Return the [X, Y] coordinate for the center point of the cell that contains the specified text.  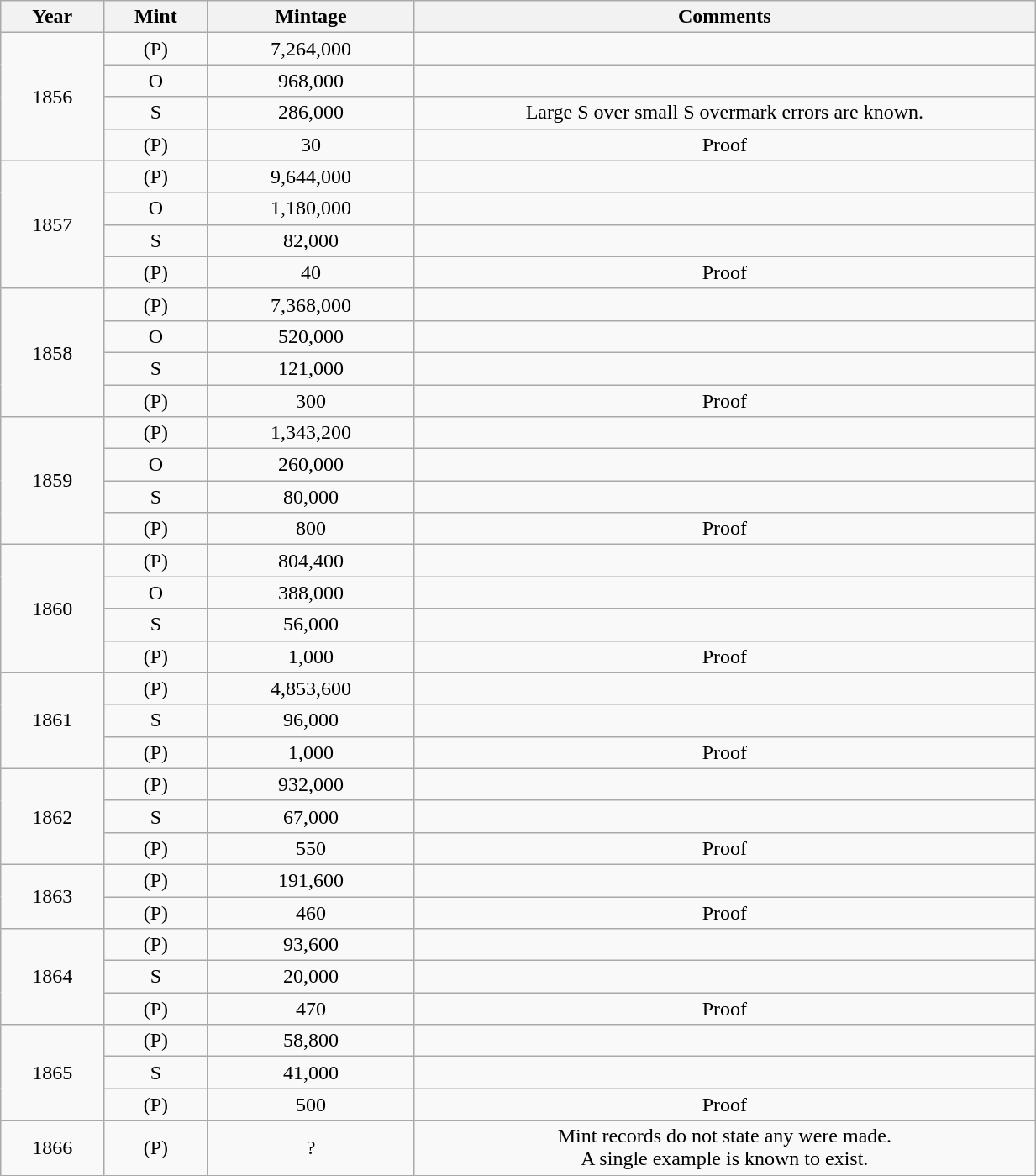
1865 [52, 1073]
? [311, 1148]
1860 [52, 609]
300 [311, 401]
Year [52, 17]
1856 [52, 97]
121,000 [311, 368]
93,600 [311, 945]
82,000 [311, 240]
968,000 [311, 81]
7,264,000 [311, 49]
1,343,200 [311, 433]
286,000 [311, 113]
Large S over small S overmark errors are known. [724, 113]
1861 [52, 720]
7,368,000 [311, 304]
260,000 [311, 465]
1857 [52, 224]
58,800 [311, 1041]
932,000 [311, 784]
9,644,000 [311, 177]
388,000 [311, 593]
1,180,000 [311, 208]
Mint records do not state any were made.A single example is known to exist. [724, 1148]
41,000 [311, 1073]
40 [311, 272]
1862 [52, 816]
1858 [52, 352]
1863 [52, 896]
56,000 [311, 625]
520,000 [311, 336]
800 [311, 529]
1866 [52, 1148]
30 [311, 145]
460 [311, 912]
470 [311, 1009]
191,600 [311, 880]
80,000 [311, 497]
804,400 [311, 561]
1864 [52, 977]
500 [311, 1105]
550 [311, 848]
96,000 [311, 720]
Mint [156, 17]
1859 [52, 481]
20,000 [311, 977]
67,000 [311, 816]
Comments [724, 17]
Mintage [311, 17]
4,853,600 [311, 688]
